Determine the (X, Y) coordinate at the center of the cell enclosing the given text.  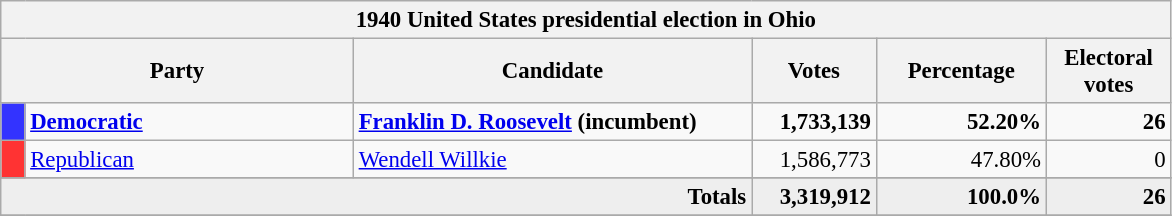
Votes (814, 72)
Percentage (961, 72)
52.20% (961, 122)
Party (178, 72)
1,586,773 (814, 160)
47.80% (961, 160)
0 (1108, 160)
1940 United States presidential election in Ohio (586, 20)
Totals (376, 197)
3,319,912 (814, 197)
Democratic (189, 122)
Franklin D. Roosevelt (incumbent) (552, 122)
100.0% (961, 197)
Wendell Willkie (552, 160)
1,733,139 (814, 122)
Candidate (552, 72)
Electoral votes (1108, 72)
Republican (189, 160)
